Identify which cell holds the provided text, then report its [X, Y] central coordinate. 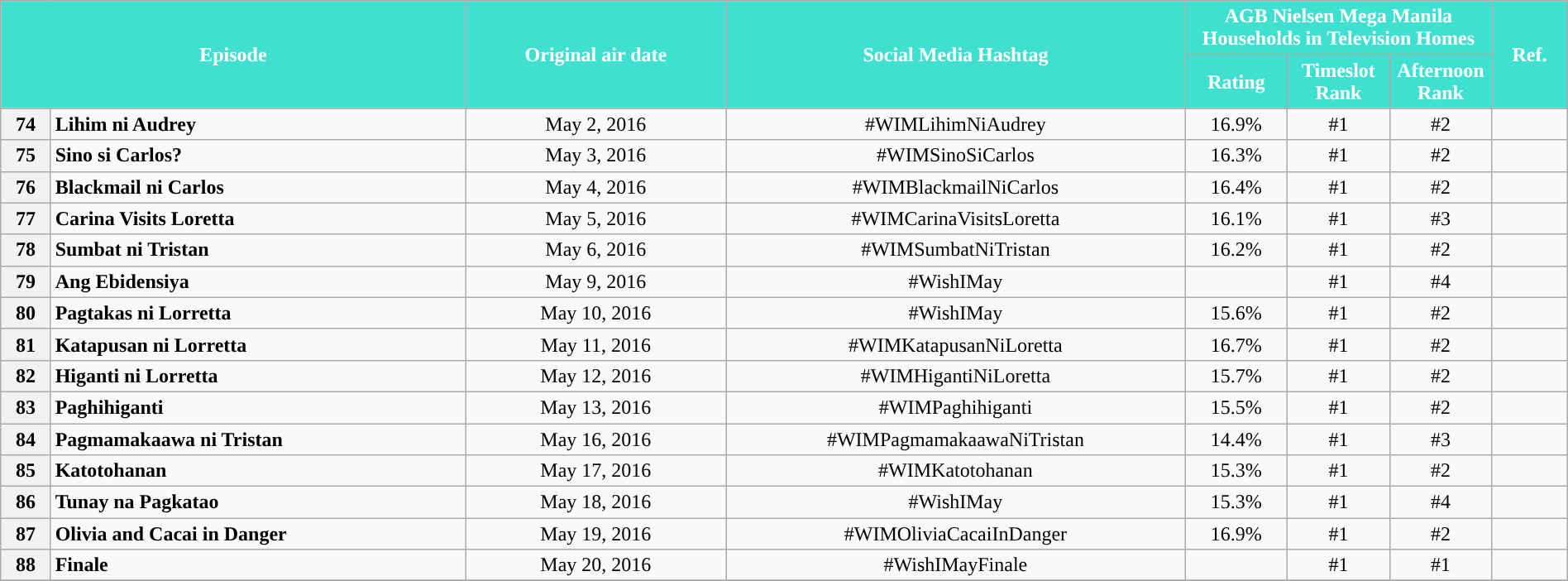
Katotohanan [258, 471]
88 [26, 565]
May 16, 2016 [595, 439]
Finale [258, 565]
May 11, 2016 [595, 344]
15.6% [1236, 313]
79 [26, 281]
May 20, 2016 [595, 565]
84 [26, 439]
Pagmamakaawa ni Tristan [258, 439]
May 19, 2016 [595, 534]
Lihim ni Audrey [258, 124]
16.3% [1236, 156]
#WIMLihimNiAudrey [956, 124]
Timeslot Rank [1339, 81]
82 [26, 376]
Social Media Hashtag [956, 55]
75 [26, 156]
Episode [233, 55]
14.4% [1236, 439]
May 12, 2016 [595, 376]
#WIMCarinaVisitsLoretta [956, 218]
87 [26, 534]
80 [26, 313]
76 [26, 187]
May 10, 2016 [595, 313]
15.5% [1236, 407]
May 2, 2016 [595, 124]
Afternoon Rank [1441, 81]
Blackmail ni Carlos [258, 187]
Sino si Carlos? [258, 156]
16.1% [1236, 218]
Original air date [595, 55]
16.7% [1236, 344]
#WishIMayFinale [956, 565]
Katapusan ni Lorretta [258, 344]
#WIMPagmamakaawaNiTristan [956, 439]
Olivia and Cacai in Danger [258, 534]
May 13, 2016 [595, 407]
May 9, 2016 [595, 281]
Ref. [1530, 55]
Paghihiganti [258, 407]
83 [26, 407]
May 5, 2016 [595, 218]
#WIMOliviaCacaiInDanger [956, 534]
15.7% [1236, 376]
Higanti ni Lorretta [258, 376]
May 3, 2016 [595, 156]
Pagtakas ni Lorretta [258, 313]
#WIMSumbatNiTristan [956, 250]
Sumbat ni Tristan [258, 250]
74 [26, 124]
86 [26, 502]
May 4, 2016 [595, 187]
81 [26, 344]
Tunay na Pagkatao [258, 502]
#WIMKatotohanan [956, 471]
#WIMSinoSiCarlos [956, 156]
AGB Nielsen Mega Manila Households in Television Homes [1338, 28]
#WIMBlackmailNiCarlos [956, 187]
Ang Ebidensiya [258, 281]
78 [26, 250]
16.4% [1236, 187]
16.2% [1236, 250]
#WIMHigantiNiLoretta [956, 376]
85 [26, 471]
May 18, 2016 [595, 502]
#WIMPaghihiganti [956, 407]
#WIMKatapusanNiLoretta [956, 344]
77 [26, 218]
Rating [1236, 81]
May 17, 2016 [595, 471]
May 6, 2016 [595, 250]
Carina Visits Loretta [258, 218]
